Search for the cell housing the specified text and yield its (X, Y) center coordinate. 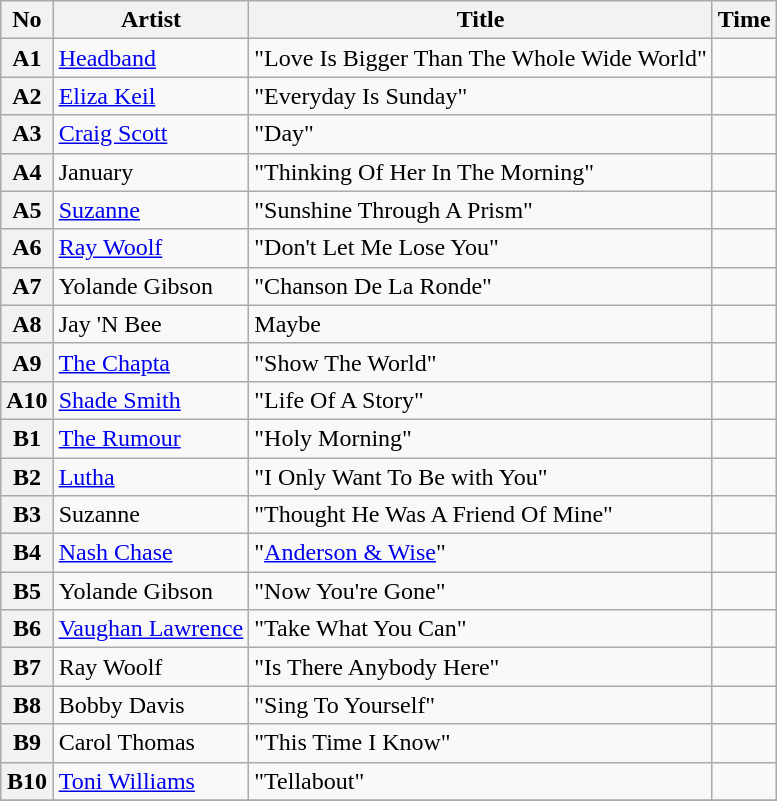
Toni Williams (151, 781)
"Chanson De La Ronde" (480, 286)
Lutha (151, 477)
Jay 'N Bee (151, 324)
B3 (27, 515)
"Don't Let Me Lose You" (480, 248)
The Rumour (151, 438)
"Tellabout" (480, 781)
B8 (27, 705)
B4 (27, 553)
Artist (151, 20)
A4 (27, 172)
No (27, 20)
Nash Chase (151, 553)
"Sing To Yourself" (480, 705)
"Take What You Can" (480, 629)
"Is There Anybody Here" (480, 667)
"I Only Want To Be with You" (480, 477)
A6 (27, 248)
"Life Of A Story" (480, 400)
"Day" (480, 134)
"Everyday Is Sunday" (480, 96)
"Show The World" (480, 362)
January (151, 172)
Headband (151, 58)
A9 (27, 362)
B10 (27, 781)
Shade Smith (151, 400)
A5 (27, 210)
A8 (27, 324)
"Thinking Of Her In The Morning" (480, 172)
"Sunshine Through A Prism" (480, 210)
Title (480, 20)
Vaughan Lawrence (151, 629)
"Thought He Was A Friend Of Mine" (480, 515)
The Chapta (151, 362)
B1 (27, 438)
A3 (27, 134)
B2 (27, 477)
B7 (27, 667)
Time (744, 20)
A2 (27, 96)
"Holy Morning" (480, 438)
Maybe (480, 324)
Craig Scott (151, 134)
"Anderson & Wise" (480, 553)
B5 (27, 591)
"Love Is Bigger Than The Whole Wide World" (480, 58)
A1 (27, 58)
"This Time I Know" (480, 743)
Eliza Keil (151, 96)
Bobby Davis (151, 705)
A10 (27, 400)
Carol Thomas (151, 743)
"Now You're Gone" (480, 591)
A7 (27, 286)
B9 (27, 743)
B6 (27, 629)
